Return [x, y] of the center of cell containing provided text 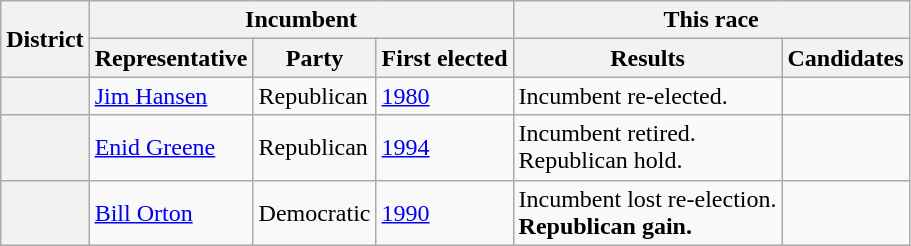
Democratic [314, 212]
Bill Orton [171, 212]
First elected [444, 58]
District [45, 39]
1980 [444, 96]
Candidates [846, 58]
Incumbent lost re-election.Republican gain. [648, 212]
Results [648, 58]
Incumbent [301, 20]
Incumbent retired.Republican hold. [648, 148]
This race [711, 20]
Party [314, 58]
1994 [444, 148]
1990 [444, 212]
Jim Hansen [171, 96]
Representative [171, 58]
Enid Greene [171, 148]
Incumbent re-elected. [648, 96]
